Identify which cell holds the provided text, then report its (X, Y) central coordinate. 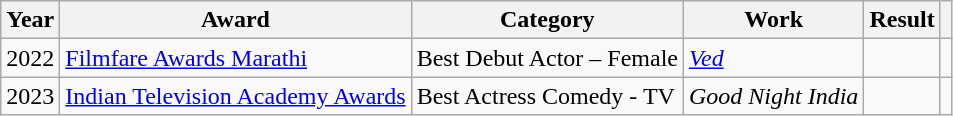
Year (30, 20)
2022 (30, 58)
Award (236, 20)
Ved (773, 58)
Best Actress Comedy - TV (547, 96)
Result (902, 20)
Work (773, 20)
Category (547, 20)
Good Night India (773, 96)
Filmfare Awards Marathi (236, 58)
Indian Television Academy Awards (236, 96)
Best Debut Actor – Female (547, 58)
2023 (30, 96)
